Identify which cell holds the provided text, then report its (X, Y) central coordinate. 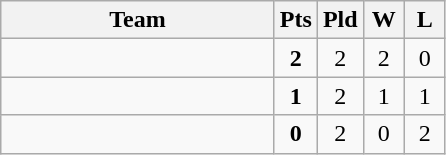
L (424, 20)
Pts (296, 20)
Pld (340, 20)
Team (138, 20)
W (384, 20)
